Identify which cell holds the provided text, then report its [X, Y] central coordinate. 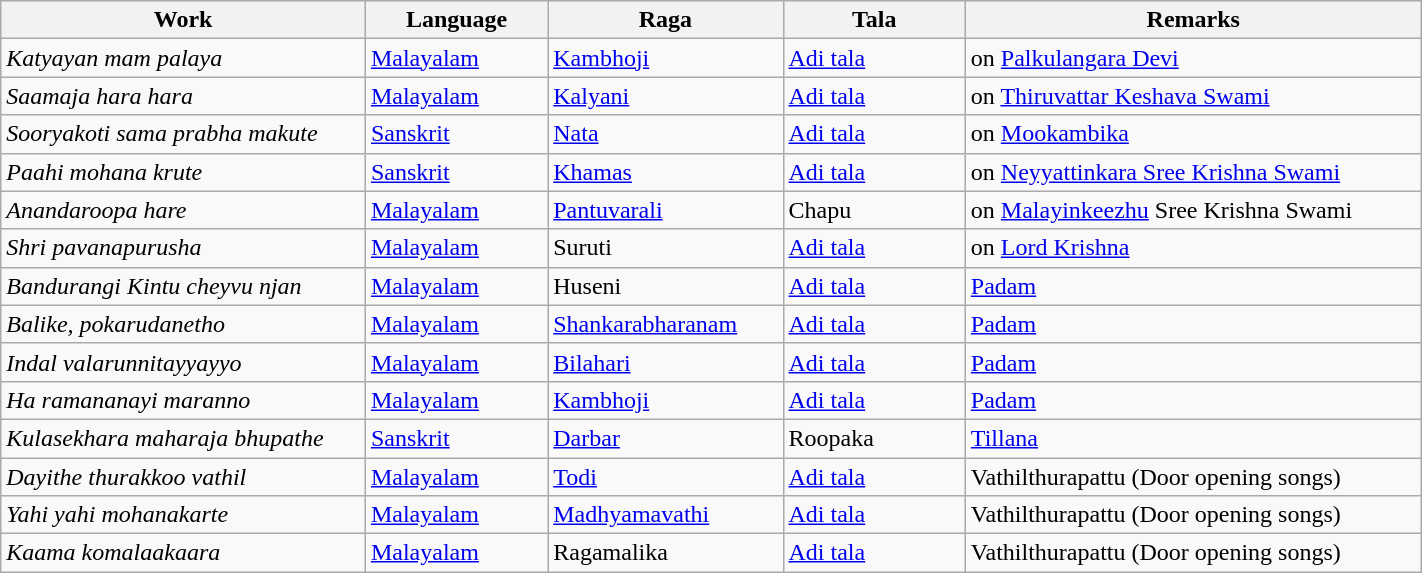
Balike, pokarudanetho [184, 324]
Paahi mohana krute [184, 172]
Nata [666, 134]
Language [456, 20]
Bilahari [666, 362]
on Malayinkeezhu Sree Krishna Swami [1193, 210]
Pantuvarali [666, 210]
Chapu [874, 210]
Todi [666, 477]
Darbar [666, 438]
Tillana [1193, 438]
Huseni [666, 286]
Work [184, 20]
Yahi yahi mohanakarte [184, 515]
Katyayan mam palaya [184, 58]
Ha ramananayi maranno [184, 400]
Kulasekhara maharaja bhupathe [184, 438]
Bandurangi Kintu cheyvu njan [184, 286]
Anandaroopa hare [184, 210]
Indal valarunnitayyayyo [184, 362]
on Mookambika [1193, 134]
on Lord Krishna [1193, 248]
Dayithe thurakkoo vathil [184, 477]
Suruti [666, 248]
Kaama komalaakaara [184, 553]
on Thiruvattar Keshava Swami [1193, 96]
Saamaja hara hara [184, 96]
Shankarabharanam [666, 324]
Roopaka [874, 438]
Ragamalika [666, 553]
Remarks [1193, 20]
Madhyamavathi [666, 515]
Kalyani [666, 96]
Raga [666, 20]
Shri pavanapurusha [184, 248]
on Palkulangara Devi [1193, 58]
on Neyyattinkara Sree Krishna Swami [1193, 172]
Tala [874, 20]
Khamas [666, 172]
Sooryakoti sama prabha makute [184, 134]
